Find where the given text appears and provide that cell's center as [X, Y] coordinate. 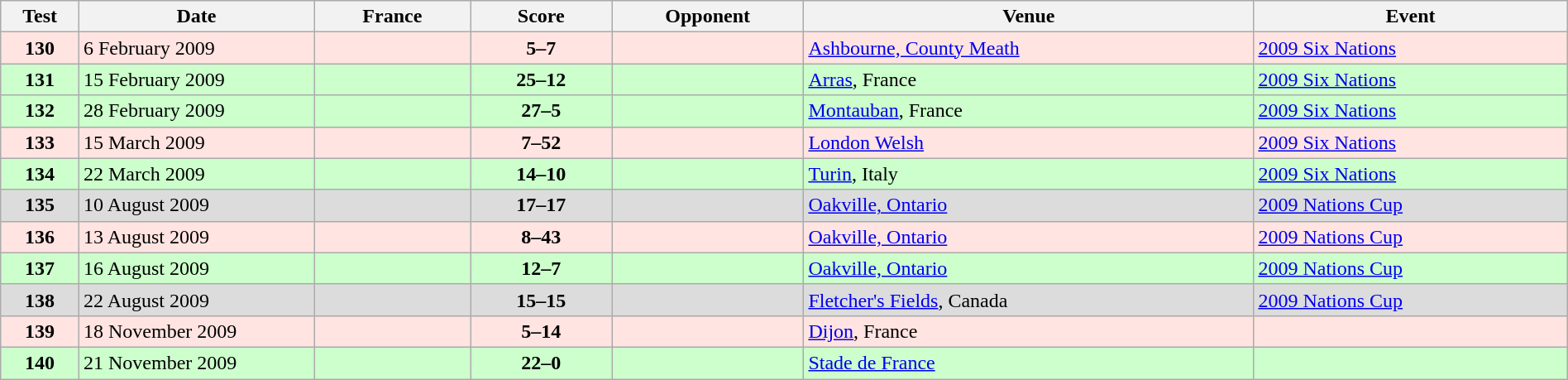
137 [40, 268]
Date [196, 17]
London Welsh [1029, 142]
136 [40, 237]
135 [40, 205]
5–7 [541, 48]
22–0 [541, 363]
12–7 [541, 268]
Venue [1029, 17]
22 August 2009 [196, 300]
Dijon, France [1029, 331]
21 November 2009 [196, 363]
27–5 [541, 111]
14–10 [541, 174]
16 August 2009 [196, 268]
22 March 2009 [196, 174]
Montauban, France [1029, 111]
10 August 2009 [196, 205]
18 November 2009 [196, 331]
Ashbourne, County Meath [1029, 48]
7–52 [541, 142]
25–12 [541, 79]
15 March 2009 [196, 142]
Opponent [708, 17]
Stade de France [1029, 363]
France [392, 17]
17–17 [541, 205]
134 [40, 174]
Fletcher's Fields, Canada [1029, 300]
132 [40, 111]
140 [40, 363]
Turin, Italy [1029, 174]
138 [40, 300]
131 [40, 79]
133 [40, 142]
130 [40, 48]
Arras, France [1029, 79]
Test [40, 17]
13 August 2009 [196, 237]
139 [40, 331]
15 February 2009 [196, 79]
28 February 2009 [196, 111]
15–15 [541, 300]
5–14 [541, 331]
6 February 2009 [196, 48]
8–43 [541, 237]
Score [541, 17]
Event [1411, 17]
